Detect which cell encompasses the target text, then output its [x, y] center coordinate. 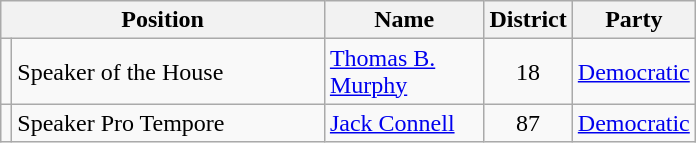
Party [634, 20]
District [528, 20]
Speaker Pro Tempore [168, 123]
Jack Connell [404, 123]
87 [528, 123]
18 [528, 72]
Thomas B. Murphy [404, 72]
Name [404, 20]
Speaker of the House [168, 72]
Position [163, 20]
